For the text-containing cell, return its midpoint in [x, y] coordinate format. 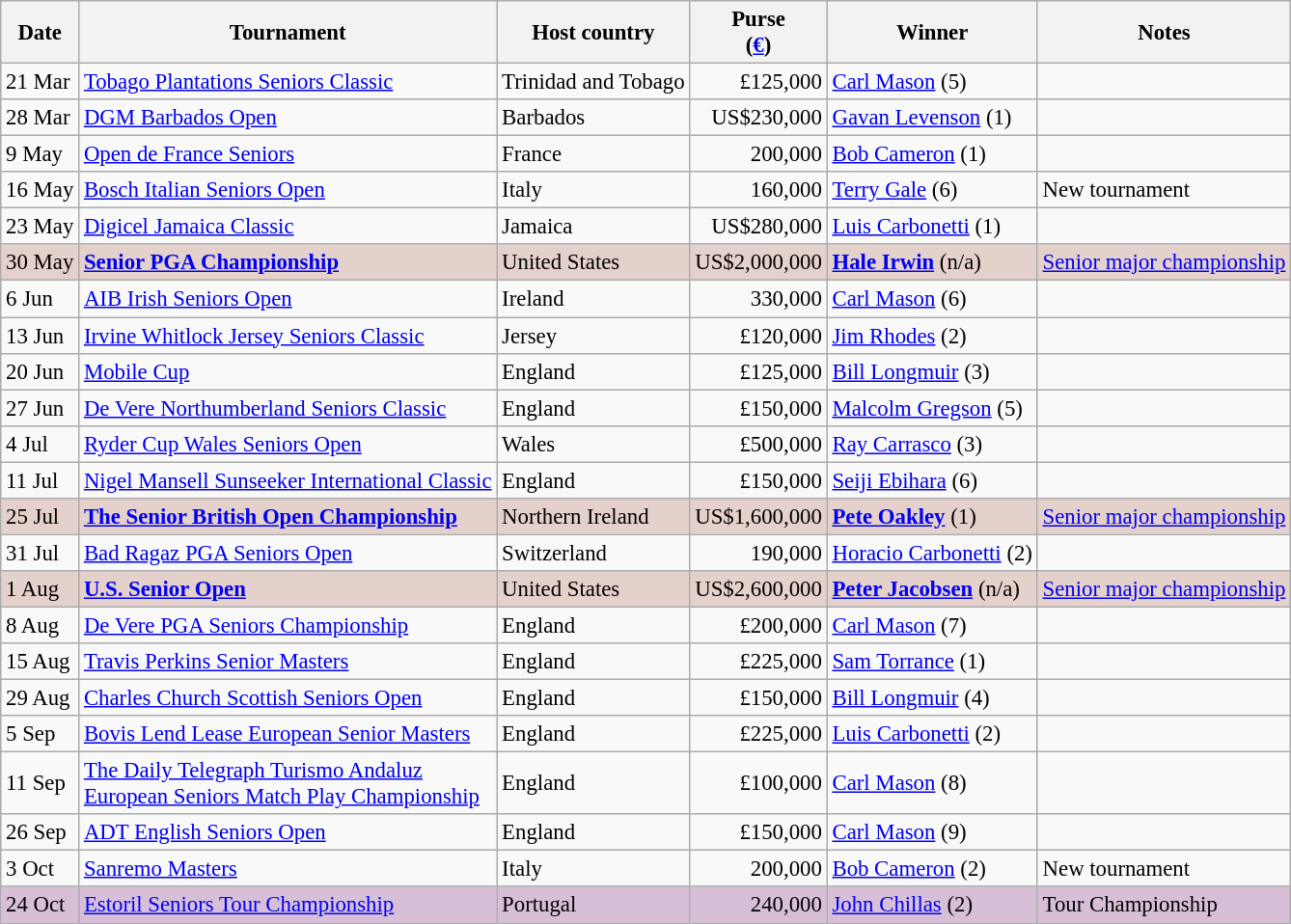
330,000 [758, 299]
Bosch Italian Seniors Open [288, 190]
Bill Longmuir (3) [932, 371]
Ireland [593, 299]
Trinidad and Tobago [593, 82]
24 Oct [41, 906]
Bob Cameron (1) [932, 154]
Charles Church Scottish Seniors Open [288, 698]
The Daily Telegraph Turismo AndaluzEuropean Seniors Match Play Championship [288, 783]
DGM Barbados Open [288, 118]
Sanremo Masters [288, 869]
Horacio Carbonetti (2) [932, 553]
Peter Jacobsen (n/a) [932, 589]
30 May [41, 263]
Digicel Jamaica Classic [288, 227]
Tobago Plantations Seniors Classic [288, 82]
De Vere PGA Seniors Championship [288, 625]
Senior PGA Championship [288, 263]
Luis Carbonetti (2) [932, 734]
Bob Cameron (2) [932, 869]
Gavan Levenson (1) [932, 118]
Date [41, 33]
Carl Mason (9) [932, 832]
Estoril Seniors Tour Championship [288, 906]
Portugal [593, 906]
Tour Championship [1164, 906]
26 Sep [41, 832]
De Vere Northumberland Seniors Classic [288, 408]
Notes [1164, 33]
US$2,600,000 [758, 589]
11 Jul [41, 480]
6 Jun [41, 299]
France [593, 154]
Luis Carbonetti (1) [932, 227]
1 Aug [41, 589]
US$230,000 [758, 118]
Northern Ireland [593, 517]
Mobile Cup [288, 371]
Bovis Lend Lease European Senior Masters [288, 734]
Carl Mason (5) [932, 82]
Hale Irwin (n/a) [932, 263]
The Senior British Open Championship [288, 517]
27 Jun [41, 408]
Sam Torrance (1) [932, 662]
9 May [41, 154]
£120,000 [758, 336]
Pete Oakley (1) [932, 517]
ADT English Seniors Open [288, 832]
8 Aug [41, 625]
11 Sep [41, 783]
Irvine Whitlock Jersey Seniors Classic [288, 336]
Ray Carrasco (3) [932, 444]
John Chillas (2) [932, 906]
Switzerland [593, 553]
16 May [41, 190]
Wales [593, 444]
Winner [932, 33]
13 Jun [41, 336]
Tournament [288, 33]
Terry Gale (6) [932, 190]
Purse(€) [758, 33]
US$1,600,000 [758, 517]
160,000 [758, 190]
Barbados [593, 118]
Seiji Ebihara (6) [932, 480]
Malcolm Gregson (5) [932, 408]
£100,000 [758, 783]
Open de France Seniors [288, 154]
Nigel Mansell Sunseeker International Classic [288, 480]
US$280,000 [758, 227]
3 Oct [41, 869]
25 Jul [41, 517]
US$2,000,000 [758, 263]
31 Jul [41, 553]
Bill Longmuir (4) [932, 698]
Travis Perkins Senior Masters [288, 662]
20 Jun [41, 371]
Carl Mason (8) [932, 783]
Bad Ragaz PGA Seniors Open [288, 553]
£500,000 [758, 444]
Jersey [593, 336]
5 Sep [41, 734]
190,000 [758, 553]
Jim Rhodes (2) [932, 336]
15 Aug [41, 662]
Jamaica [593, 227]
£200,000 [758, 625]
28 Mar [41, 118]
AIB Irish Seniors Open [288, 299]
23 May [41, 227]
4 Jul [41, 444]
29 Aug [41, 698]
Host country [593, 33]
Carl Mason (6) [932, 299]
Ryder Cup Wales Seniors Open [288, 444]
Carl Mason (7) [932, 625]
240,000 [758, 906]
U.S. Senior Open [288, 589]
21 Mar [41, 82]
